Capture the cell that displays the provided text and extract its (x, y) central coordinate. 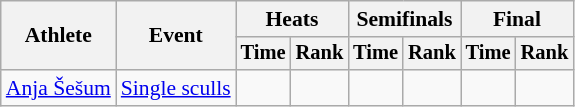
Final (517, 19)
Anja Šešum (58, 88)
Athlete (58, 36)
Semifinals (404, 19)
Heats (292, 19)
Single sculls (176, 88)
Event (176, 36)
